Return the [X, Y] coordinate for the center point of the cell that contains the specified text.  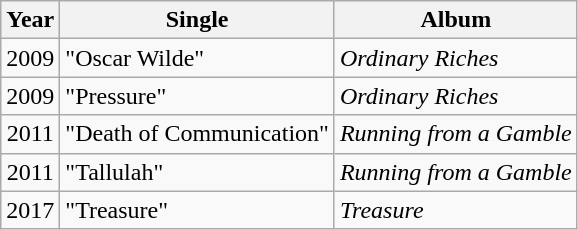
Album [456, 20]
"Oscar Wilde" [198, 58]
"Pressure" [198, 96]
Year [30, 20]
"Tallulah" [198, 172]
"Death of Communication" [198, 134]
2017 [30, 210]
Treasure [456, 210]
"Treasure" [198, 210]
Single [198, 20]
